Detect which cell encompasses the target text, then output its [x, y] center coordinate. 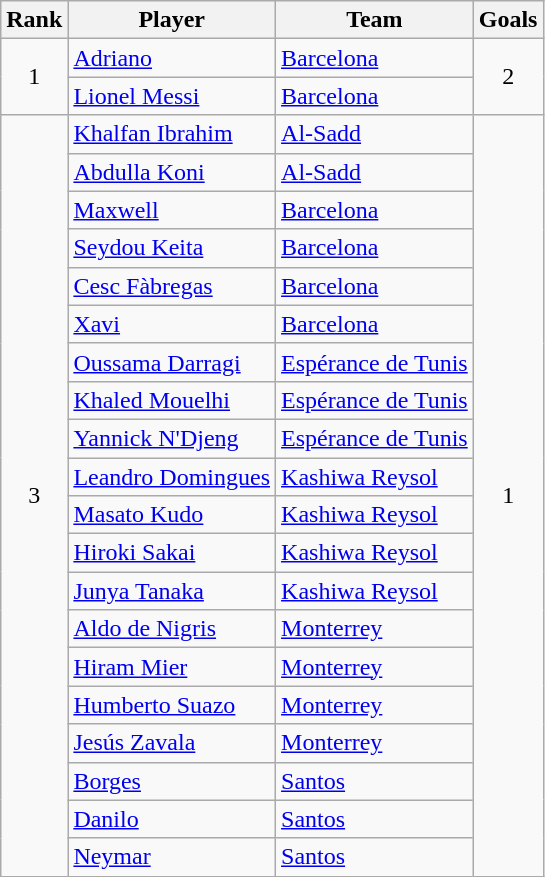
Aldo de Nigris [172, 629]
Abdulla Koni [172, 172]
Player [172, 20]
Maxwell [172, 210]
Danilo [172, 819]
Rank [34, 20]
Jesús Zavala [172, 743]
Humberto Suazo [172, 705]
Yannick N'Djeng [172, 438]
Junya Tanaka [172, 591]
Khalfan Ibrahim [172, 134]
Lionel Messi [172, 96]
Masato Kudo [172, 515]
Hiram Mier [172, 667]
Team [375, 20]
Goals [508, 20]
3 [34, 496]
Borges [172, 781]
2 [508, 77]
Adriano [172, 58]
Neymar [172, 857]
Oussama Darragi [172, 362]
Cesc Fàbregas [172, 286]
Xavi [172, 324]
Hiroki Sakai [172, 553]
Seydou Keita [172, 248]
Leandro Domingues [172, 477]
Khaled Mouelhi [172, 400]
